Scan for the cell matching the given text and deliver its (X, Y) coordinate at center. 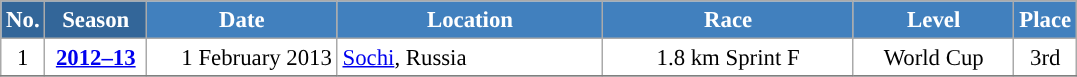
Sochi, Russia (470, 58)
1 February 2013 (242, 58)
Race (728, 20)
Level (934, 20)
Place (1045, 20)
World Cup (934, 58)
Season (96, 20)
3rd (1045, 58)
Date (242, 20)
Location (470, 20)
2012–13 (96, 58)
No. (23, 20)
1 (23, 58)
1.8 km Sprint F (728, 58)
